Identify which cell holds the provided text, then report its (X, Y) central coordinate. 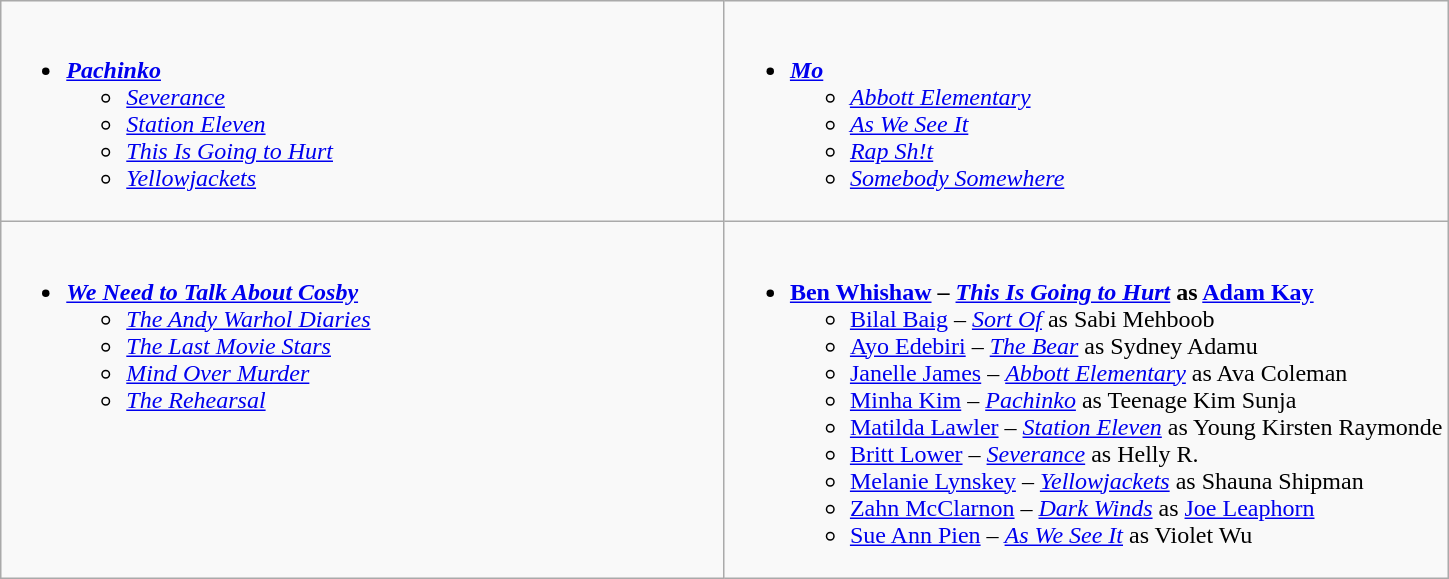
MoAbbott ElementaryAs We See ItRap Sh!tSomebody Somewhere (1086, 112)
PachinkoSeveranceStation ElevenThis Is Going to HurtYellowjackets (363, 112)
We Need to Talk About CosbyThe Andy Warhol DiariesThe Last Movie StarsMind Over MurderThe Rehearsal (363, 400)
